Search for the cell housing the specified text and yield its [X, Y] center coordinate. 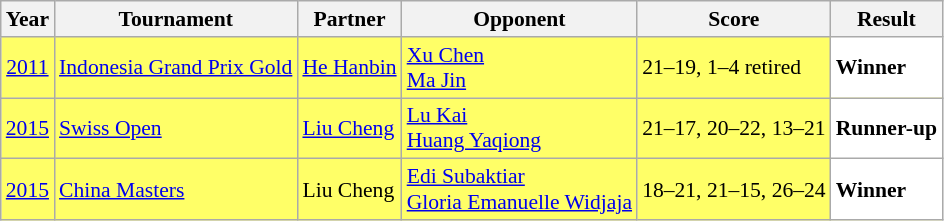
Lu Kai Huang Yaqiong [520, 128]
Tournament [176, 19]
Year [28, 19]
Runner-up [886, 128]
Swiss Open [176, 128]
Edi Subaktiar Gloria Emanuelle Widjaja [520, 190]
Xu Chen Ma Jin [520, 68]
He Hanbin [349, 68]
18–21, 21–15, 26–24 [734, 190]
Opponent [520, 19]
Indonesia Grand Prix Gold [176, 68]
Result [886, 19]
China Masters [176, 190]
Partner [349, 19]
Score [734, 19]
21–19, 1–4 retired [734, 68]
2011 [28, 68]
21–17, 20–22, 13–21 [734, 128]
